Find where the given text appears and provide that cell's center as [X, Y] coordinate. 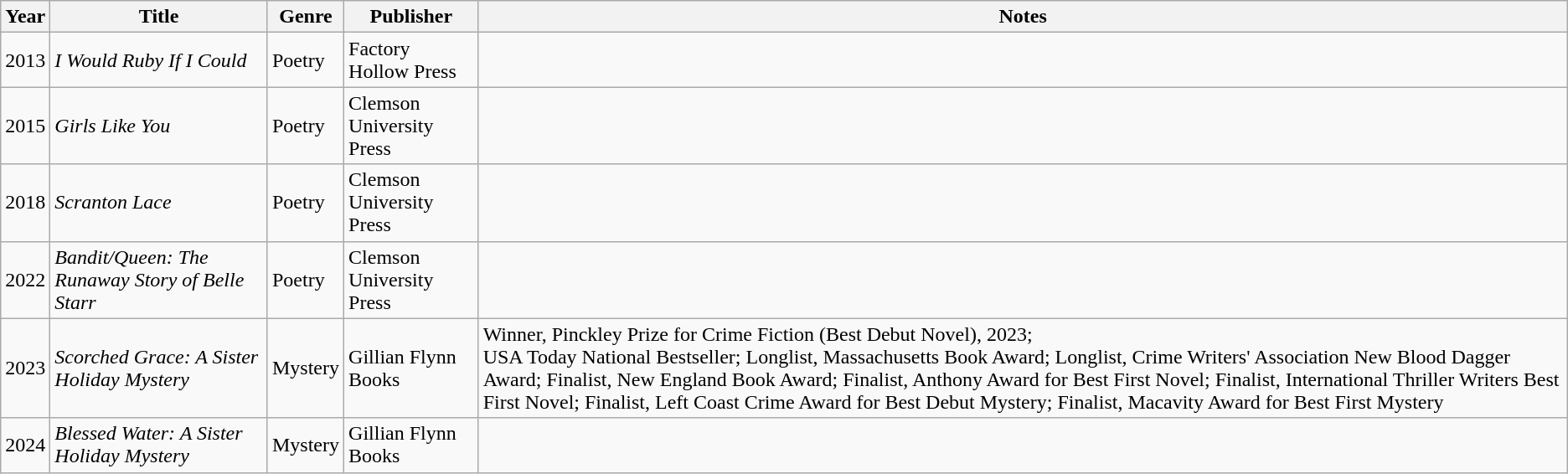
Girls Like You [159, 126]
Year [25, 17]
Blessed Water: A Sister Holiday Mystery [159, 446]
Notes [1023, 17]
2013 [25, 60]
Scranton Lace [159, 203]
Publisher [412, 17]
Factory Hollow Press [412, 60]
Scorched Grace: A Sister Holiday Mystery [159, 368]
Bandit/Queen: The Runaway Story of Belle Starr [159, 280]
2018 [25, 203]
Title [159, 17]
Genre [305, 17]
2023 [25, 368]
2022 [25, 280]
I Would Ruby If I Could [159, 60]
2024 [25, 446]
2015 [25, 126]
